For the text-containing cell, return its midpoint in (x, y) coordinate format. 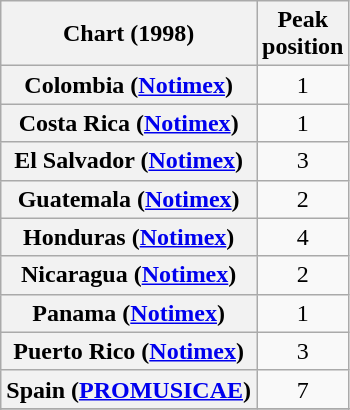
El Salvador (Notimex) (129, 161)
Colombia (Notimex) (129, 85)
Nicaragua (Notimex) (129, 275)
Spain (PROMUSICAE) (129, 389)
Costa Rica (Notimex) (129, 123)
Panama (Notimex) (129, 313)
Honduras (Notimex) (129, 237)
4 (303, 237)
Peakposition (303, 34)
Chart (1998) (129, 34)
Guatemala (Notimex) (129, 199)
7 (303, 389)
Puerto Rico (Notimex) (129, 351)
